Return the [x, y] coordinate for the center point of the cell that contains the specified text.  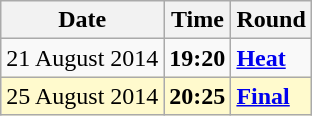
Round [271, 20]
20:25 [198, 96]
19:20 [198, 58]
25 August 2014 [82, 96]
21 August 2014 [82, 58]
Time [198, 20]
Heat [271, 58]
Date [82, 20]
Final [271, 96]
